Output the (X, Y) coordinate of the center of the cell containing the given text.  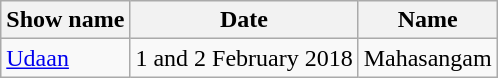
Udaan (66, 58)
1 and 2 February 2018 (244, 58)
Show name (66, 20)
Name (428, 20)
Mahasangam (428, 58)
Date (244, 20)
